Return [X, Y] of the center of cell containing provided text 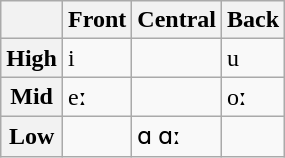
u [254, 58]
Low [32, 136]
ɑ ɑː [177, 136]
eː [98, 97]
i [98, 58]
oː [254, 97]
Mid [32, 97]
Central [177, 20]
High [32, 58]
Front [98, 20]
Back [254, 20]
